Determine the (x, y) coordinate at the center of the cell enclosing the given text.  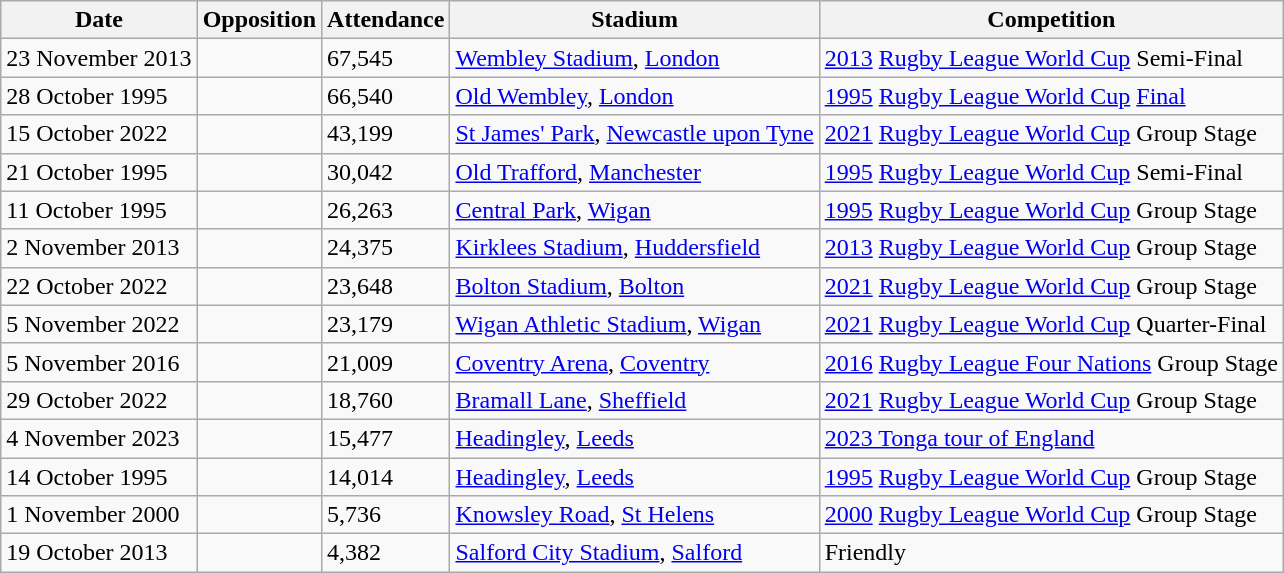
Friendly (1051, 553)
Opposition (259, 20)
5,736 (386, 515)
2013 Rugby League World Cup Semi-Final (1051, 58)
2 November 2013 (99, 248)
Date (99, 20)
67,545 (386, 58)
2021 Rugby League World Cup Quarter-Final (1051, 324)
26,263 (386, 210)
28 October 1995 (99, 96)
Central Park, Wigan (634, 210)
2023 Tonga tour of England (1051, 438)
Knowsley Road, St Helens (634, 515)
23,648 (386, 286)
30,042 (386, 172)
66,540 (386, 96)
23 November 2013 (99, 58)
2000 Rugby League World Cup Group Stage (1051, 515)
1995 Rugby League World Cup Final (1051, 96)
Competition (1051, 20)
2016 Rugby League Four Nations Group Stage (1051, 362)
29 October 2022 (99, 400)
14,014 (386, 477)
Bramall Lane, Sheffield (634, 400)
Kirklees Stadium, Huddersfield (634, 248)
18,760 (386, 400)
Stadium (634, 20)
1995 Rugby League World Cup Semi-Final (1051, 172)
2013 Rugby League World Cup Group Stage (1051, 248)
4,382 (386, 553)
4 November 2023 (99, 438)
Old Trafford, Manchester (634, 172)
43,199 (386, 134)
Bolton Stadium, Bolton (634, 286)
19 October 2013 (99, 553)
Old Wembley, London (634, 96)
Salford City Stadium, Salford (634, 553)
Wembley Stadium, London (634, 58)
Wigan Athletic Stadium, Wigan (634, 324)
22 October 2022 (99, 286)
St James' Park, Newcastle upon Tyne (634, 134)
11 October 1995 (99, 210)
15 October 2022 (99, 134)
21,009 (386, 362)
14 October 1995 (99, 477)
Attendance (386, 20)
23,179 (386, 324)
Coventry Arena, Coventry (634, 362)
24,375 (386, 248)
21 October 1995 (99, 172)
5 November 2016 (99, 362)
1 November 2000 (99, 515)
5 November 2022 (99, 324)
15,477 (386, 438)
